For the text-containing cell, return its midpoint in [x, y] coordinate format. 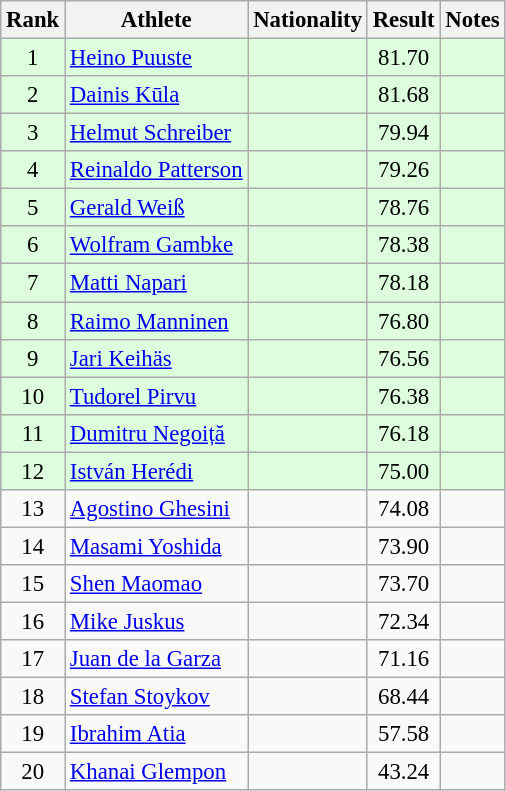
Rank [33, 20]
Tudorel Pirvu [156, 396]
Matti Napari [156, 283]
71.16 [404, 659]
Stefan Stoykov [156, 697]
Athlete [156, 20]
78.76 [404, 208]
76.38 [404, 396]
20 [33, 772]
3 [33, 133]
78.38 [404, 245]
Agostino Ghesini [156, 509]
Wolfram Gambke [156, 245]
73.70 [404, 584]
81.70 [404, 58]
Reinaldo Patterson [156, 170]
Ibrahim Atia [156, 734]
Jari Keihäs [156, 358]
Juan de la Garza [156, 659]
18 [33, 697]
79.94 [404, 133]
Masami Yoshida [156, 546]
Notes [472, 20]
Mike Juskus [156, 621]
12 [33, 471]
Dainis Kūla [156, 95]
16 [33, 621]
17 [33, 659]
79.26 [404, 170]
1 [33, 58]
15 [33, 584]
5 [33, 208]
75.00 [404, 471]
13 [33, 509]
11 [33, 433]
Gerald Weiß [156, 208]
76.18 [404, 433]
Khanai Glempon [156, 772]
73.90 [404, 546]
Nationality [308, 20]
István Herédi [156, 471]
78.18 [404, 283]
81.68 [404, 95]
7 [33, 283]
Heino Puuste [156, 58]
Shen Maomao [156, 584]
10 [33, 396]
Result [404, 20]
72.34 [404, 621]
57.58 [404, 734]
9 [33, 358]
Raimo Manninen [156, 321]
6 [33, 245]
14 [33, 546]
68.44 [404, 697]
8 [33, 321]
76.56 [404, 358]
43.24 [404, 772]
74.08 [404, 509]
Dumitru Negoiță [156, 433]
19 [33, 734]
2 [33, 95]
Helmut Schreiber [156, 133]
76.80 [404, 321]
4 [33, 170]
